Output the [X, Y] coordinate of the center of the cell containing the given text.  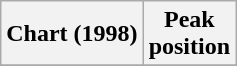
Chart (1998) [72, 34]
Peakposition [189, 34]
